Determine the [x, y] coordinate at the center of the cell enclosing the given text.  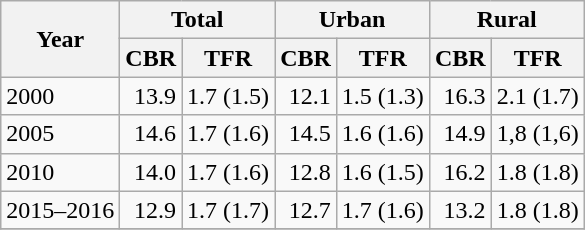
2000 [60, 96]
Rural [506, 20]
1.7 (1.5) [228, 96]
1,8 (1,6) [538, 134]
1.7 (1.7) [228, 210]
1.6 (1.6) [382, 134]
13.9 [151, 96]
2010 [60, 172]
14.0 [151, 172]
12.1 [306, 96]
Year [60, 39]
2005 [60, 134]
1.6 (1.5) [382, 172]
14.5 [306, 134]
13.2 [460, 210]
Total [198, 20]
14.9 [460, 134]
16.3 [460, 96]
2.1 (1.7) [538, 96]
12.8 [306, 172]
16.2 [460, 172]
14.6 [151, 134]
Urban [352, 20]
12.7 [306, 210]
12.9 [151, 210]
1.5 (1.3) [382, 96]
2015–2016 [60, 210]
